Pinpoint the cell where the given text exists, returning its [x, y] midpoint coordinate. 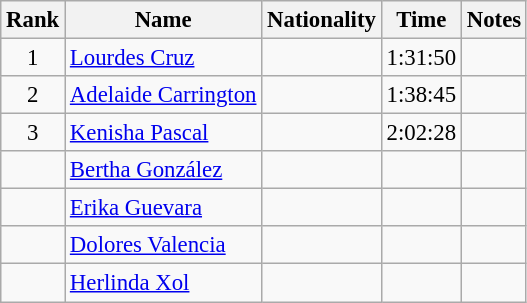
Herlinda Xol [164, 283]
Bertha González [164, 170]
1:31:50 [421, 58]
Nationality [322, 20]
Kenisha Pascal [164, 133]
2 [33, 95]
Adelaide Carrington [164, 95]
Rank [33, 20]
2:02:28 [421, 133]
1 [33, 58]
3 [33, 133]
Dolores Valencia [164, 245]
1:38:45 [421, 95]
Notes [494, 20]
Time [421, 20]
Lourdes Cruz [164, 58]
Name [164, 20]
Erika Guevara [164, 208]
